Identify which cell holds the provided text, then report its (X, Y) central coordinate. 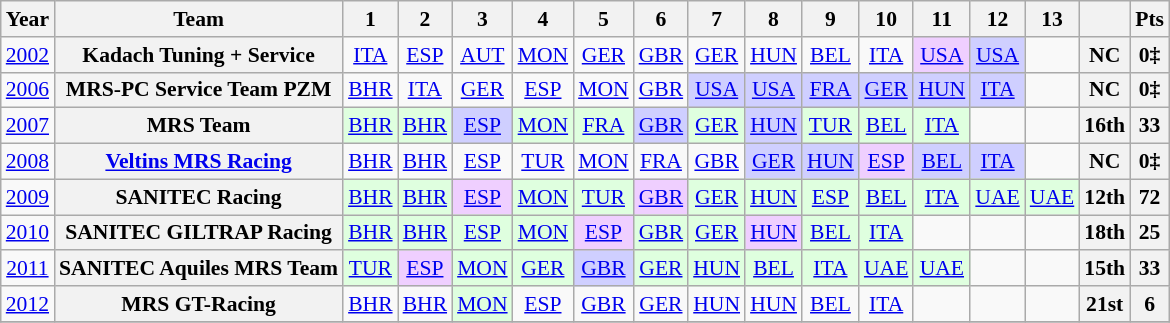
8 (774, 19)
15th (1104, 269)
2007 (28, 126)
5 (604, 19)
MRS GT-Racing (198, 304)
SANITEC Racing (198, 197)
18th (1104, 233)
3 (482, 19)
Team (198, 19)
2010 (28, 233)
16th (1104, 126)
7 (716, 19)
10 (886, 19)
Veltins MRS Racing (198, 162)
Kadach Tuning + Service (198, 55)
1 (370, 19)
25 (1150, 233)
2012 (28, 304)
72 (1150, 197)
MRS-PC Service Team PZM (198, 90)
AUT (482, 55)
2002 (28, 55)
11 (942, 19)
9 (830, 19)
2008 (28, 162)
4 (544, 19)
2 (426, 19)
SANITEC GILTRAP Racing (198, 233)
2006 (28, 90)
21st (1104, 304)
2011 (28, 269)
Year (28, 19)
MRS Team (198, 126)
2009 (28, 197)
12th (1104, 197)
SANITEC Aquiles MRS Team (198, 269)
13 (1052, 19)
Pts (1150, 19)
12 (997, 19)
